Provide the (x, y) coordinate of the cell's center where the given text is located.  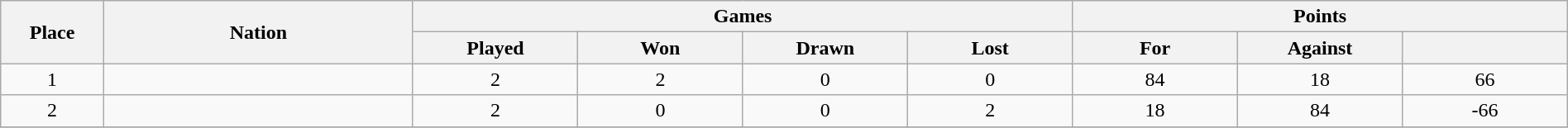
Nation (258, 32)
Against (1320, 48)
Drawn (825, 48)
For (1154, 48)
Points (1320, 17)
66 (1485, 79)
Lost (989, 48)
Place (53, 32)
Games (743, 17)
Played (495, 48)
1 (53, 79)
-66 (1485, 111)
Won (660, 48)
